For the text-containing cell, return its midpoint in (x, y) coordinate format. 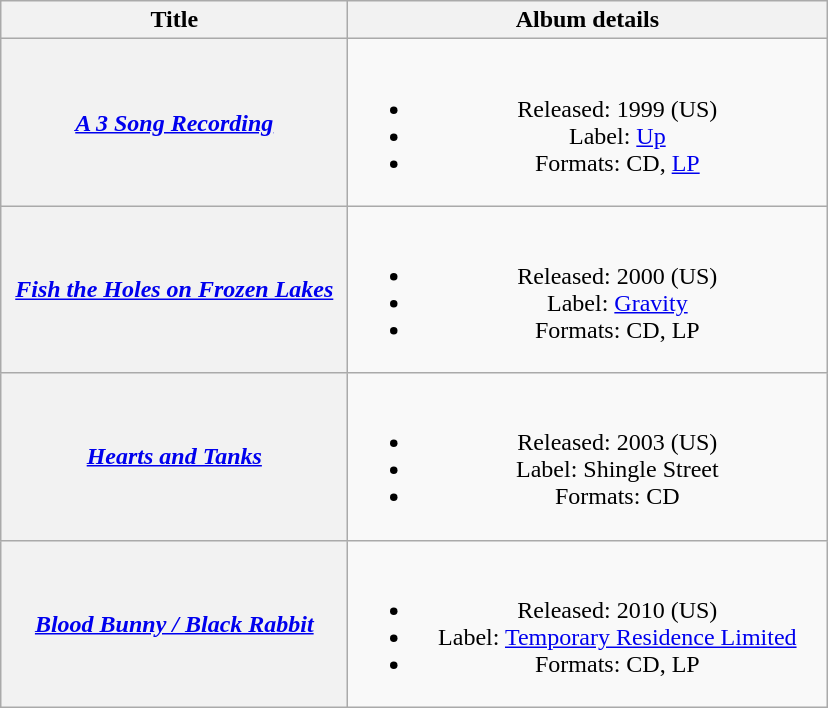
Released: 2003 (US)Label: Shingle StreetFormats: CD (588, 456)
Released: 2010 (US)Label: Temporary Residence LimitedFormats: CD, LP (588, 624)
Hearts and Tanks (174, 456)
Released: 1999 (US)Label: UpFormats: CD, LP (588, 122)
Title (174, 20)
Album details (588, 20)
Blood Bunny / Black Rabbit (174, 624)
Released: 2000 (US)Label: GravityFormats: CD, LP (588, 290)
Fish the Holes on Frozen Lakes (174, 290)
A 3 Song Recording (174, 122)
